Detect which cell encompasses the target text, then output its [X, Y] center coordinate. 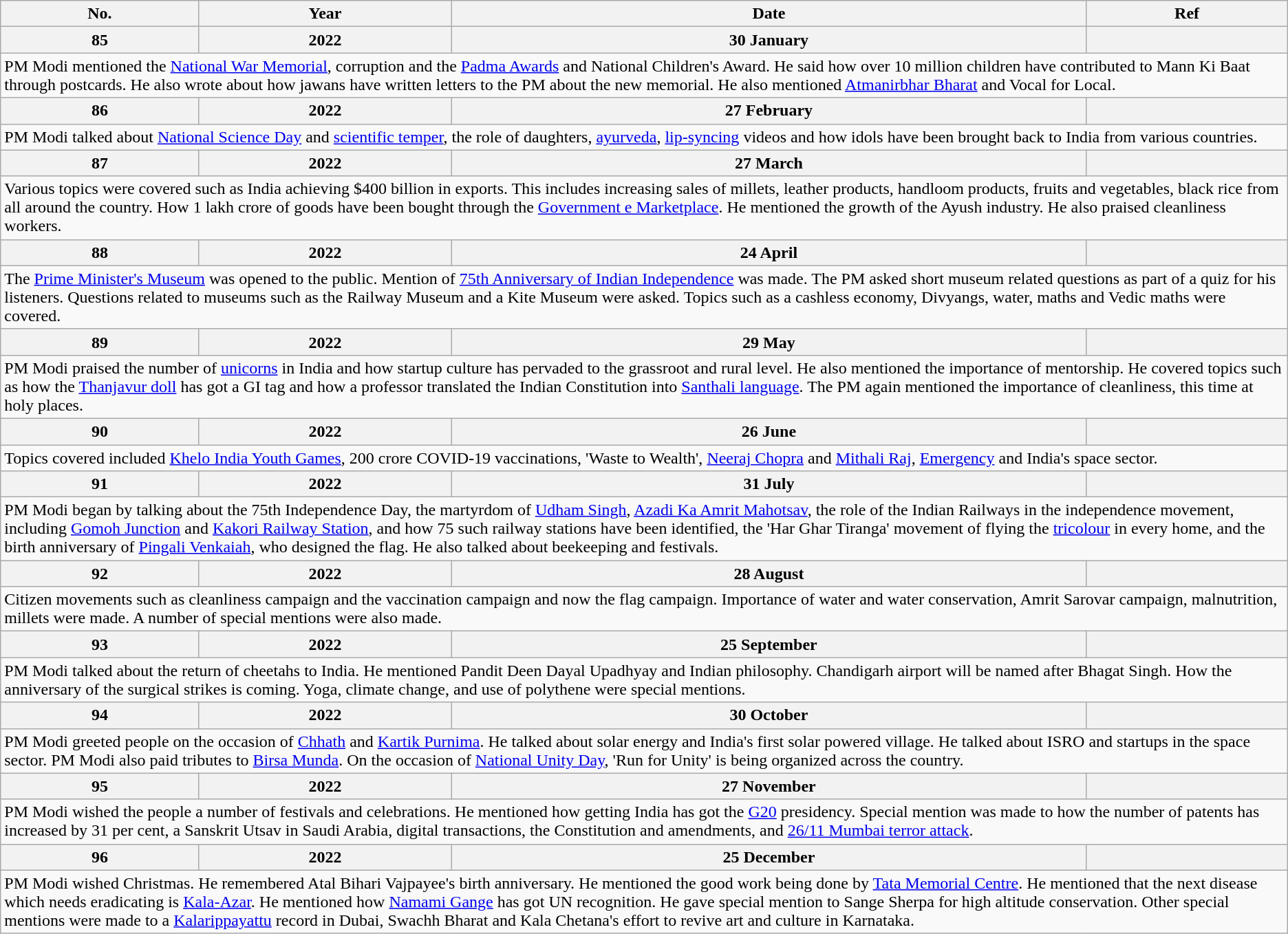
88 [100, 252]
85 [100, 40]
25 September [769, 644]
25 December [769, 857]
94 [100, 715]
31 July [769, 484]
86 [100, 111]
91 [100, 484]
92 [100, 574]
90 [100, 431]
93 [100, 644]
Date [769, 14]
26 June [769, 431]
96 [100, 857]
No. [100, 14]
30 January [769, 40]
24 April [769, 252]
27 March [769, 163]
Ref [1187, 14]
95 [100, 786]
89 [100, 342]
27 February [769, 111]
27 November [769, 786]
Year [325, 14]
87 [100, 163]
30 October [769, 715]
29 May [769, 342]
28 August [769, 574]
